Provide the [X, Y] coordinate of the cell's center where the given text is located.  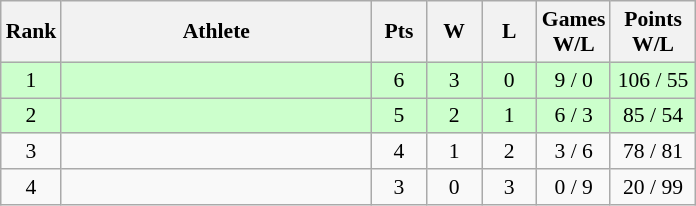
6 [398, 80]
GamesW/L [574, 32]
Pts [398, 32]
85 / 54 [652, 116]
9 / 0 [574, 80]
106 / 55 [652, 80]
W [454, 32]
6 / 3 [574, 116]
3 / 6 [574, 152]
Athlete [216, 32]
Rank [32, 32]
78 / 81 [652, 152]
5 [398, 116]
PointsW/L [652, 32]
20 / 99 [652, 187]
0 / 9 [574, 187]
L [510, 32]
